Output the (X, Y) coordinate of the center of the cell containing the given text.  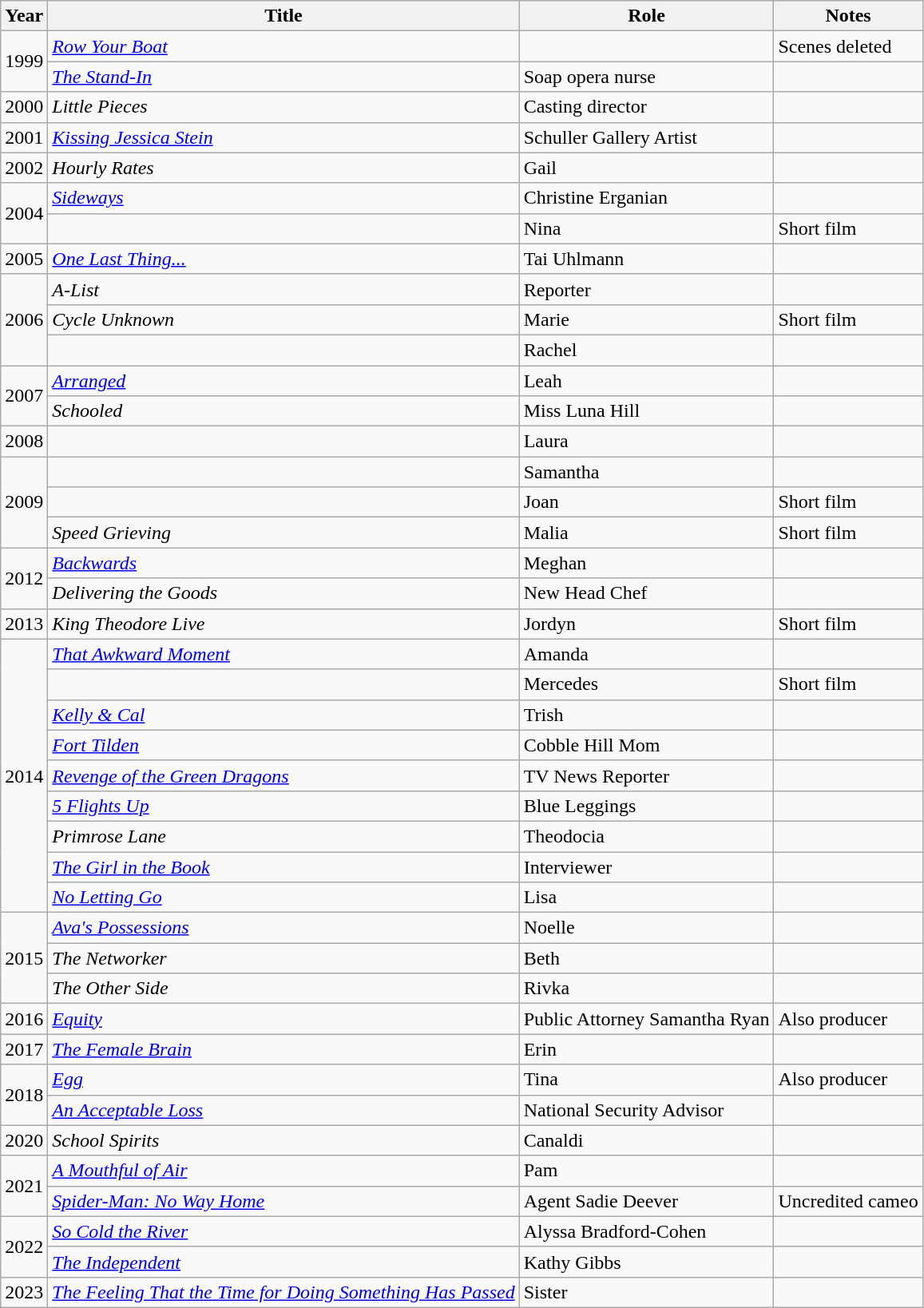
Speed Grieving (284, 533)
Miss Luna Hill (647, 411)
King Theodore Live (284, 624)
The Female Brain (284, 1049)
Cycle Unknown (284, 319)
Schooled (284, 411)
Trish (647, 715)
2014 (24, 776)
2015 (24, 958)
2013 (24, 624)
Leah (647, 381)
The Independent (284, 1262)
The Networker (284, 958)
A Mouthful of Air (284, 1171)
Alyssa Bradford-Cohen (647, 1231)
2007 (24, 396)
Sideways (284, 198)
Schuller Gallery Artist (647, 137)
2017 (24, 1049)
Rachel (647, 350)
Laura (647, 442)
Canaldi (647, 1140)
Joan (647, 502)
Jordyn (647, 624)
That Awkward Moment (284, 654)
Little Pieces (284, 107)
Meghan (647, 563)
2004 (24, 213)
Theodocia (647, 836)
Arranged (284, 381)
2005 (24, 259)
No Letting Go (284, 898)
2020 (24, 1140)
National Security Advisor (647, 1110)
Tai Uhlmann (647, 259)
The Girl in the Book (284, 866)
2021 (24, 1186)
Delivering the Goods (284, 593)
Sister (647, 1292)
Soap opera nurse (647, 77)
2018 (24, 1095)
The Other Side (284, 989)
Primrose Lane (284, 836)
2023 (24, 1292)
2012 (24, 578)
2009 (24, 502)
2001 (24, 137)
Year (24, 16)
Revenge of the Green Dragons (284, 775)
Notes (848, 16)
Agent Sadie Deever (647, 1201)
Beth (647, 958)
Lisa (647, 898)
The Stand-In (284, 77)
Equity (284, 1019)
5 Flights Up (284, 806)
Tina (647, 1080)
A-List (284, 289)
Mercedes (647, 684)
Noelle (647, 928)
Samantha (647, 472)
The Feeling That the Time for Doing Something Has Passed (284, 1292)
Egg (284, 1080)
Title (284, 16)
One Last Thing... (284, 259)
Rivka (647, 989)
2000 (24, 107)
Gail (647, 168)
Pam (647, 1171)
2002 (24, 168)
Christine Erganian (647, 198)
2006 (24, 319)
Malia (647, 533)
Marie (647, 319)
2016 (24, 1019)
Public Attorney Samantha Ryan (647, 1019)
Uncredited cameo (848, 1201)
2022 (24, 1247)
Kathy Gibbs (647, 1262)
Nina (647, 228)
Erin (647, 1049)
Interviewer (647, 866)
Kissing Jessica Stein (284, 137)
Amanda (647, 654)
New Head Chef (647, 593)
1999 (24, 61)
Hourly Rates (284, 168)
Cobble Hill Mom (647, 745)
Scenes deleted (848, 46)
TV News Reporter (647, 775)
Fort Tilden (284, 745)
Spider-Man: No Way Home (284, 1201)
So Cold the River (284, 1231)
Row Your Boat (284, 46)
Backwards (284, 563)
School Spirits (284, 1140)
Role (647, 16)
Casting director (647, 107)
Reporter (647, 289)
Kelly & Cal (284, 715)
2008 (24, 442)
Blue Leggings (647, 806)
Ava's Possessions (284, 928)
An Acceptable Loss (284, 1110)
